Find where the given text appears and provide that cell's center as [X, Y] coordinate. 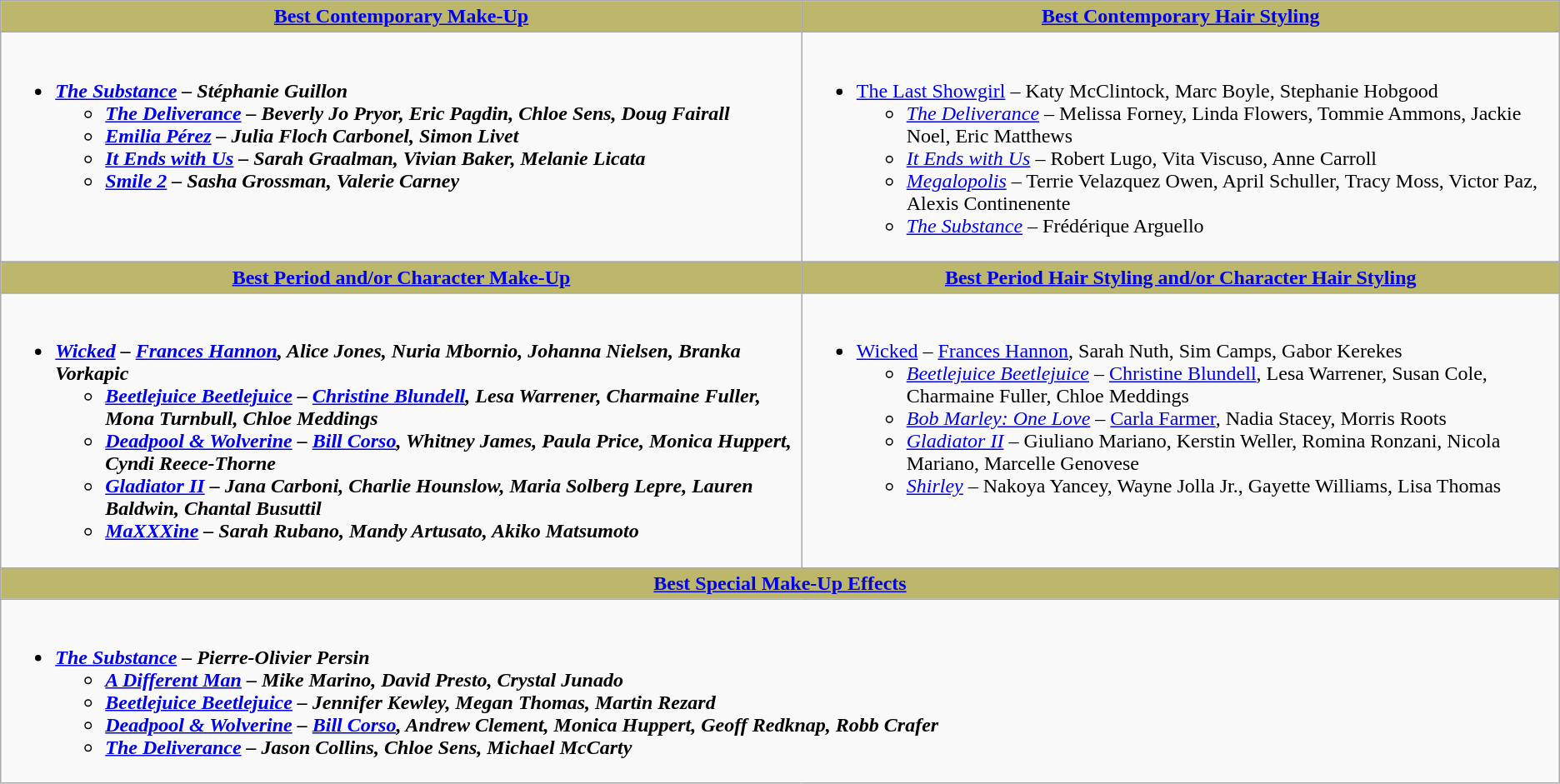
Best Period Hair Styling and/or Character Hair Styling [1180, 277]
Best Special Make-Up Effects [780, 583]
Best Contemporary Hair Styling [1180, 17]
Best Contemporary Make-Up [402, 17]
Best Period and/or Character Make-Up [402, 277]
